Provide the (x, y) coordinate of the cell's center where the given text is located.  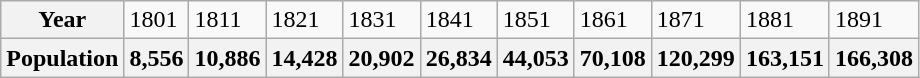
166,308 (874, 58)
14,428 (304, 58)
1821 (304, 20)
1801 (156, 20)
Year (62, 20)
1891 (874, 20)
1861 (612, 20)
70,108 (612, 58)
26,834 (458, 58)
1831 (382, 20)
20,902 (382, 58)
1871 (696, 20)
10,886 (228, 58)
163,151 (784, 58)
Population (62, 58)
1811 (228, 20)
120,299 (696, 58)
1851 (536, 20)
1881 (784, 20)
8,556 (156, 58)
44,053 (536, 58)
1841 (458, 20)
